Identify which cell holds the provided text, then report its [x, y] central coordinate. 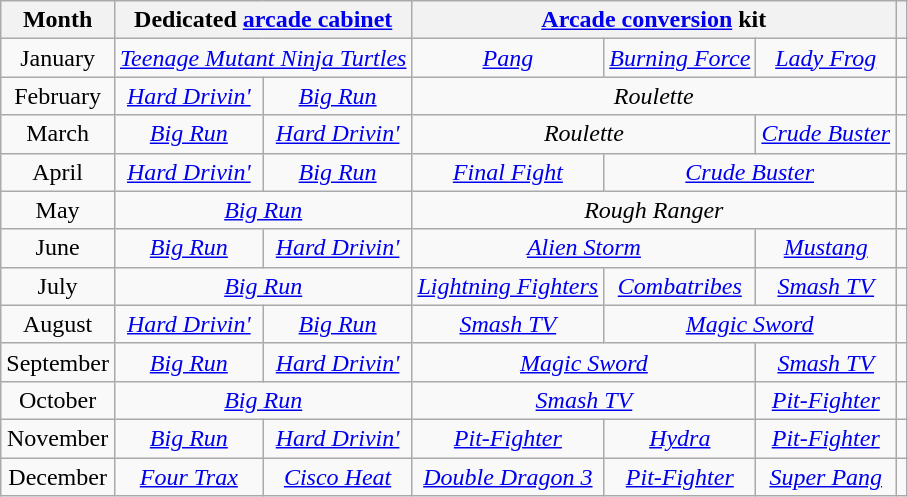
Mustang [826, 248]
Double Dragon 3 [508, 477]
Teenage Mutant Ninja Turtles [263, 58]
September [58, 362]
May [58, 210]
April [58, 172]
October [58, 400]
January [58, 58]
Arcade conversion kit [654, 20]
Burning Force [680, 58]
November [58, 438]
Lady Frog [826, 58]
Pang [508, 58]
Four Trax [188, 477]
Month [58, 20]
Alien Storm [584, 248]
Cisco Heat [338, 477]
Rough Ranger [654, 210]
August [58, 324]
March [58, 134]
Combatribes [680, 286]
June [58, 248]
Lightning Fighters [508, 286]
December [58, 477]
Super Pang [826, 477]
Dedicated arcade cabinet [263, 20]
July [58, 286]
Hydra [680, 438]
Final Fight [508, 172]
February [58, 96]
